Determine the [x, y] coordinate at the center of the cell enclosing the given text.  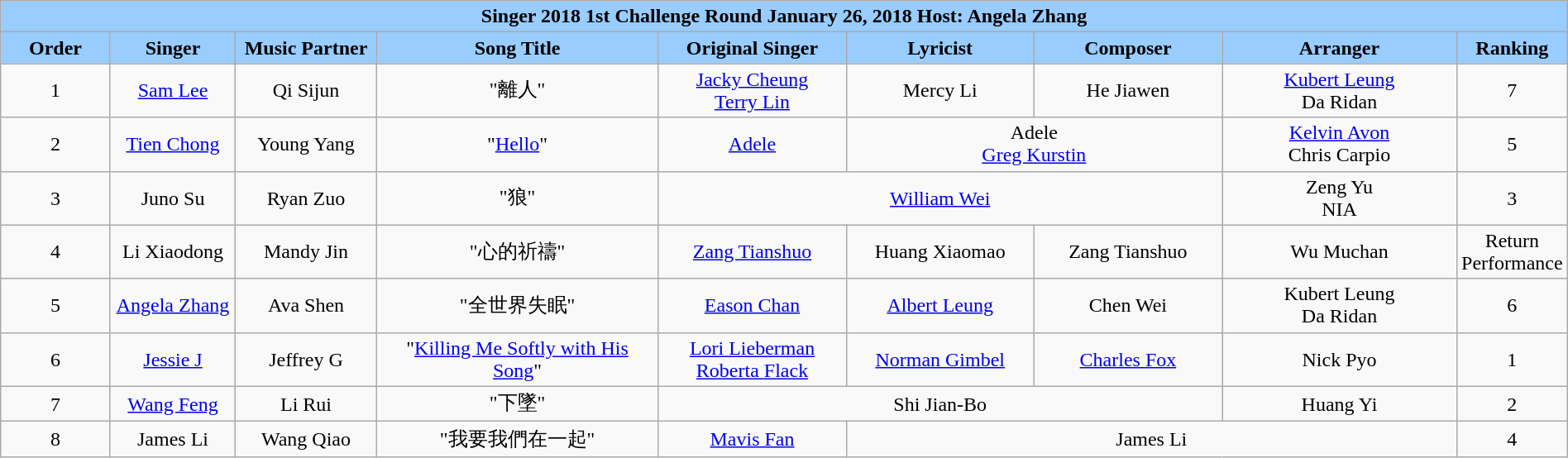
Ava Shen [306, 306]
Order [56, 48]
Charles Fox [1128, 359]
"狼" [518, 198]
Zeng YuNIA [1340, 198]
Singer 2018 1st Challenge Round January 26, 2018 Host: Angela Zhang [784, 17]
Jacky CheungTerry Lin [753, 91]
"心的祈禱" [518, 251]
Qi Sijun [306, 91]
William Wei [940, 198]
Huang Yi [1340, 403]
Juno Su [173, 198]
Young Yang [306, 144]
Ryan Zuo [306, 198]
"下墜" [518, 403]
Tien Chong [173, 144]
Ranking [1512, 48]
Singer [173, 48]
Arranger [1340, 48]
Jessie J [173, 359]
Mavis Fan [753, 440]
Norman Gimbel [939, 359]
Li Xiaodong [173, 251]
Composer [1128, 48]
Mandy Jin [306, 251]
Wang Qiao [306, 440]
Chen Wei [1128, 306]
Lori LiebermanRoberta Flack [753, 359]
Li Rui [306, 403]
Angela Zhang [173, 306]
"我要我們在一起" [518, 440]
8 [56, 440]
Return Performance [1512, 251]
Wu Muchan [1340, 251]
Music Partner [306, 48]
Nick Pyo [1340, 359]
Huang Xiaomao [939, 251]
"Hello" [518, 144]
Lyricist [939, 48]
Original Singer [753, 48]
Song Title [518, 48]
"全世界失眠" [518, 306]
Albert Leung [939, 306]
Mercy Li [939, 91]
Jeffrey G [306, 359]
Kelvin AvonChris Carpio [1340, 144]
Shi Jian-Bo [940, 403]
"Killing Me Softly with His Song" [518, 359]
He Jiawen [1128, 91]
Sam Lee [173, 91]
Adele [753, 144]
Wang Feng [173, 403]
Eason Chan [753, 306]
"離人" [518, 91]
AdeleGreg Kurstin [1034, 144]
